Locate the cell with the specified text and output its [X, Y] center coordinate. 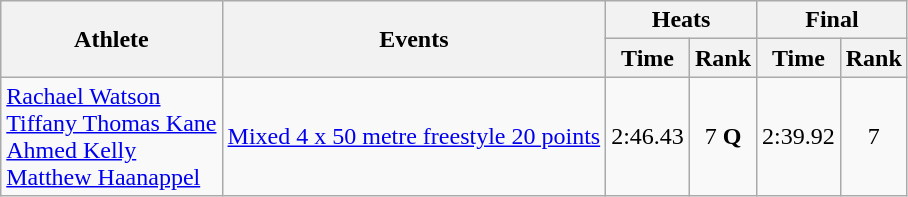
7 Q [722, 136]
Heats [682, 20]
Final [832, 20]
7 [874, 136]
Events [414, 39]
2:46.43 [648, 136]
Rachael Watson Tiffany Thomas Kane Ahmed Kelly Matthew Haanappel [112, 136]
Mixed 4 x 50 metre freestyle 20 points [414, 136]
2:39.92 [799, 136]
Athlete [112, 39]
